Extract the (x, y) coordinate from the center of the cell holding the provided text.  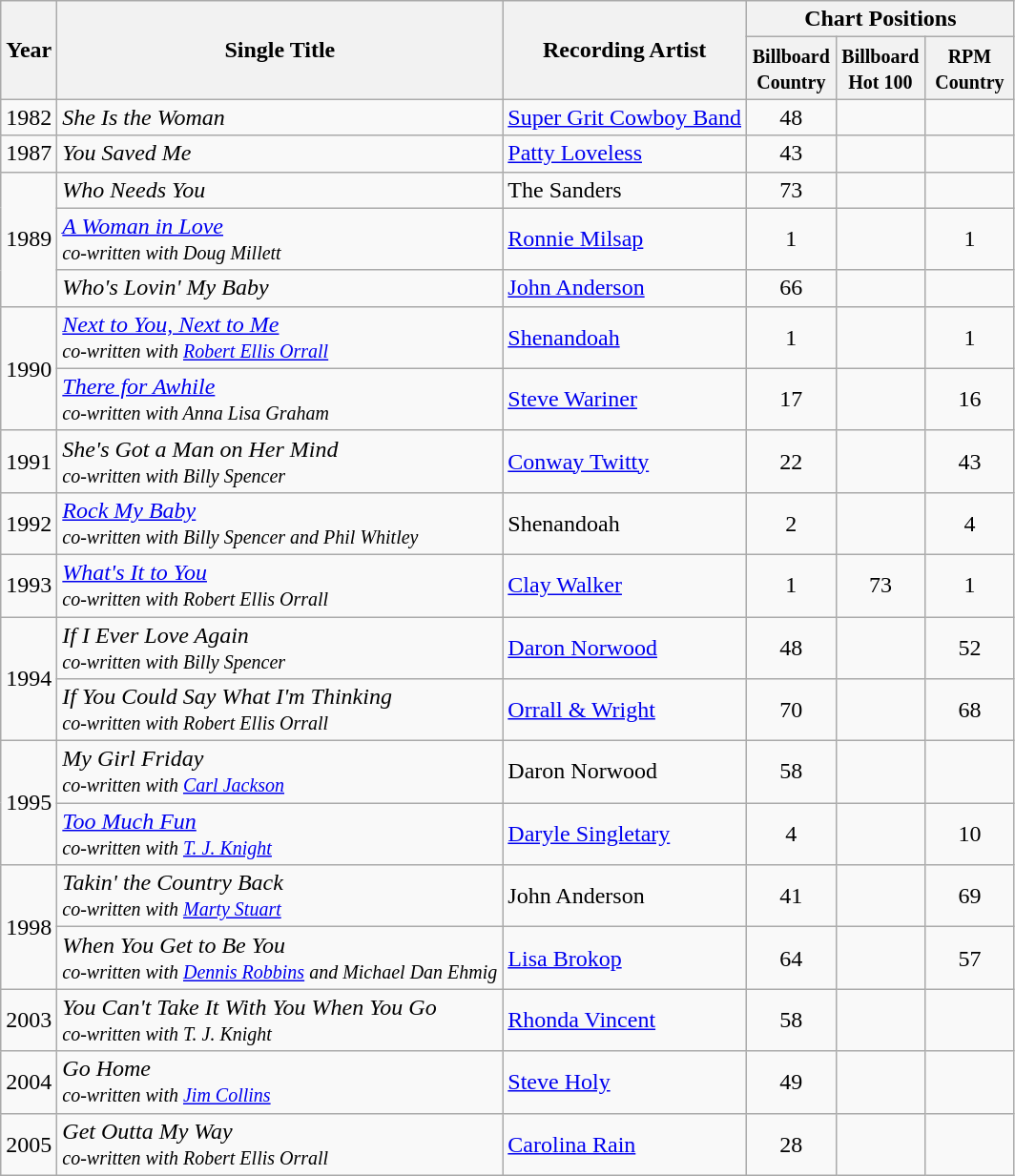
49 (792, 1082)
1990 (29, 368)
52 (970, 647)
Takin' the Country Back co-written with Marty Stuart (280, 897)
64 (792, 958)
17 (792, 399)
What's It to You co-written with Robert Ellis Orrall (280, 586)
Super Grit Cowboy Band (625, 117)
Ronnie Milsap (625, 238)
Too Much Fun co-written with T. J. Knight (280, 834)
1994 (29, 678)
If You Could Say What I'm Thinking co-written with Robert Ellis Orrall (280, 710)
Patty Loveless (625, 154)
Rock My Baby co-written with Billy Spencer and Phil Whitley (280, 523)
Clay Walker (625, 586)
2004 (29, 1082)
Conway Twitty (625, 462)
41 (792, 897)
1993 (29, 586)
Recording Artist (625, 50)
70 (792, 710)
Lisa Brokop (625, 958)
You Saved Me (280, 154)
Steve Holy (625, 1082)
1995 (29, 803)
RPM Country (970, 69)
The Sanders (625, 190)
Daryle Singletary (625, 834)
She's Got a Man on Her Mind co-written with Billy Spencer (280, 462)
Chart Positions (881, 19)
1987 (29, 154)
1998 (29, 927)
Single Title (280, 50)
1992 (29, 523)
You Can't Take It With You When You Go co-written with T. J. Knight (280, 1021)
Who's Lovin' My Baby (280, 288)
1989 (29, 238)
Who Needs You (280, 190)
1991 (29, 462)
My Girl Friday co-written with Carl Jackson (280, 773)
A Woman in Love co-written with Doug Millett (280, 238)
Orrall & Wright (625, 710)
10 (970, 834)
28 (792, 1145)
If I Ever Love Again co-written with Billy Spencer (280, 647)
2005 (29, 1145)
Billboard Hot 100 (880, 69)
Rhonda Vincent (625, 1021)
1982 (29, 117)
57 (970, 958)
22 (792, 462)
When You Get to Be You co-written with Dennis Robbins and Michael Dan Ehmig (280, 958)
She Is the Woman (280, 117)
Year (29, 50)
66 (792, 288)
Next to You, Next to Me co-written with Robert Ellis Orrall (280, 338)
Get Outta My Way co-written with Robert Ellis Orrall (280, 1145)
69 (970, 897)
68 (970, 710)
Steve Wariner (625, 399)
16 (970, 399)
There for Awhile co-written with Anna Lisa Graham (280, 399)
Billboard Country (792, 69)
Go Home co-written with Jim Collins (280, 1082)
2003 (29, 1021)
2 (792, 523)
Carolina Rain (625, 1145)
